Determine the (x, y) coordinate at the center of the cell enclosing the given text.  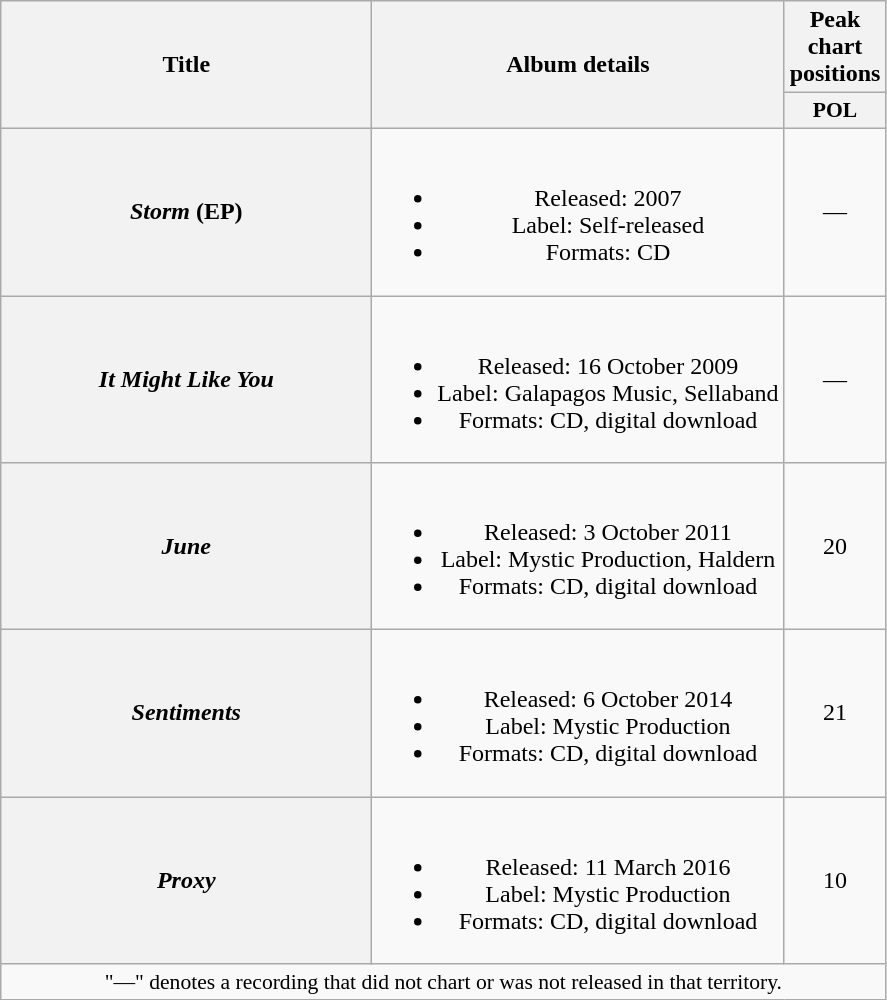
Album details (578, 65)
POL (835, 111)
Released: 2007Label: Self-releasedFormats: CD (578, 212)
Released: 6 October 2014Label: Mystic ProductionFormats: CD, digital download (578, 714)
Released: 11 March 2016Label: Mystic ProductionFormats: CD, digital download (578, 880)
June (186, 546)
21 (835, 714)
"—" denotes a recording that did not chart or was not released in that territory. (444, 982)
Proxy (186, 880)
Storm (EP) (186, 212)
10 (835, 880)
20 (835, 546)
It Might Like You (186, 380)
Title (186, 65)
Sentiments (186, 714)
Peak chart positions (835, 47)
Released: 16 October 2009Label: Galapagos Music, SellabandFormats: CD, digital download (578, 380)
Released: 3 October 2011Label: Mystic Production, HaldernFormats: CD, digital download (578, 546)
